From the cell containing the given text, extract its center point as (x, y) coordinate. 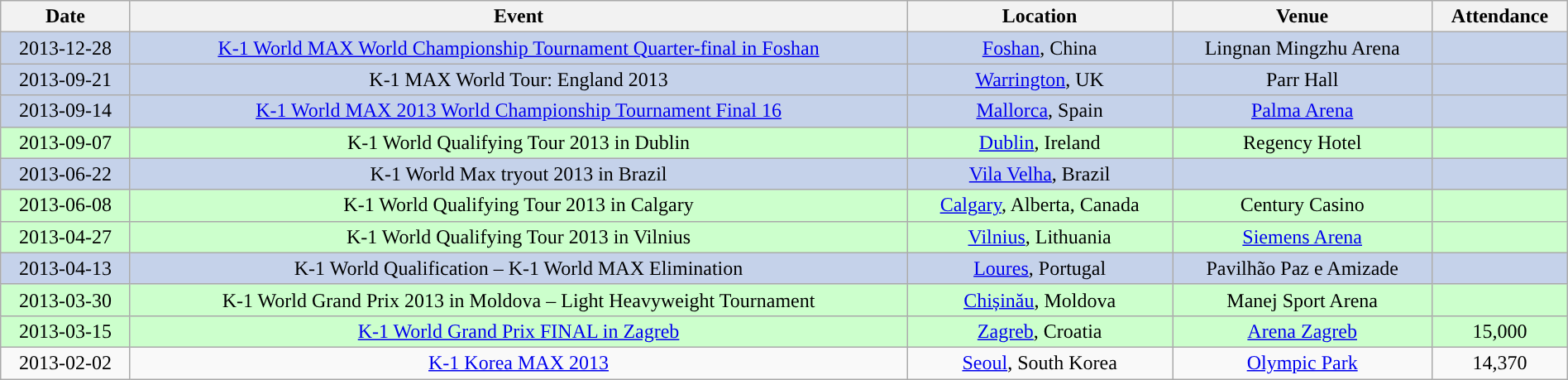
Seoul, South Korea (1040, 363)
K-1 World Qualification – K-1 World MAX Elimination (518, 268)
2013-03-30 (66, 300)
Venue (1303, 17)
Warrington, UK (1040, 79)
2013-06-08 (66, 205)
K-1 World MAX World Championship Tournament Quarter-final in Foshan (518, 48)
Palma Arena (1303, 111)
Date (66, 17)
Regency Hotel (1303, 142)
15,000 (1500, 331)
Calgary, Alberta, Canada (1040, 205)
14,370 (1500, 363)
Chișinău, Moldova (1040, 300)
2013-04-27 (66, 237)
K-1 MAX World Tour: England 2013 (518, 79)
K-1 World Qualifying Tour 2013 in Calgary (518, 205)
2013-12-28 (66, 48)
Attendance (1500, 17)
Century Casino (1303, 205)
Zagreb, Croatia (1040, 331)
2013-02-02 (66, 363)
K-1 World MAX 2013 World Championship Tournament Final 16 (518, 111)
2013-09-21 (66, 79)
K-1 World Qualifying Tour 2013 in Dublin (518, 142)
Loures, Portugal (1040, 268)
2013-09-07 (66, 142)
Mallorca, Spain (1040, 111)
Location (1040, 17)
Siemens Arena (1303, 237)
Pavilhão Paz e Amizade (1303, 268)
Olympic Park (1303, 363)
Event (518, 17)
K-1 World Max tryout 2013 in Brazil (518, 174)
Manej Sport Arena (1303, 300)
Lingnan Mingzhu Arena (1303, 48)
Vila Velha, Brazil (1040, 174)
K-1 World Qualifying Tour 2013 in Vilnius (518, 237)
2013-03-15 (66, 331)
Dublin, Ireland (1040, 142)
K-1 World Grand Prix FINAL in Zagreb (518, 331)
2013-09-14 (66, 111)
Vilnius, Lithuania (1040, 237)
Parr Hall (1303, 79)
2013-04-13 (66, 268)
2013-06-22 (66, 174)
Arena Zagreb (1303, 331)
K-1 World Grand Prix 2013 in Moldova – Light Heavyweight Tournament (518, 300)
Foshan, China (1040, 48)
K-1 Korea MAX 2013 (518, 363)
